Locate the cell with the specified text and output its (x, y) center coordinate. 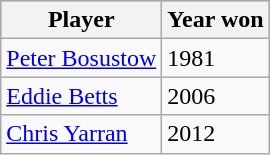
Eddie Betts (82, 96)
1981 (216, 58)
2012 (216, 134)
Year won (216, 20)
Chris Yarran (82, 134)
Player (82, 20)
2006 (216, 96)
Peter Bosustow (82, 58)
